Detect which cell encompasses the target text, then output its [X, Y] center coordinate. 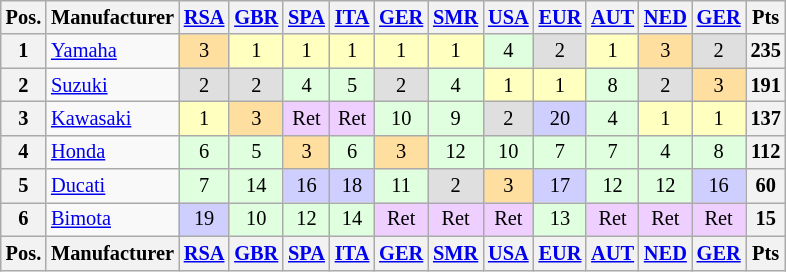
Honda [112, 152]
191 [766, 85]
Yamaha [112, 51]
17 [560, 186]
19 [204, 219]
15 [766, 219]
9 [456, 118]
137 [766, 118]
13 [560, 219]
11 [401, 186]
60 [766, 186]
Ducati [112, 186]
Suzuki [112, 85]
18 [352, 186]
20 [560, 118]
235 [766, 51]
112 [766, 152]
Bimota [112, 219]
Kawasaki [112, 118]
